Pinpoint the cell where the given text exists, returning its [x, y] midpoint coordinate. 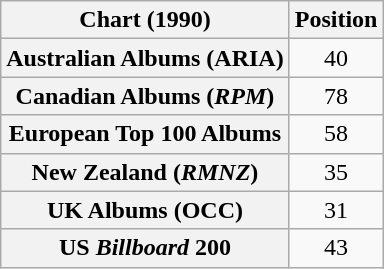
UK Albums (OCC) [145, 210]
New Zealand (RMNZ) [145, 172]
35 [336, 172]
78 [336, 96]
40 [336, 58]
Australian Albums (ARIA) [145, 58]
Position [336, 20]
31 [336, 210]
European Top 100 Albums [145, 134]
US Billboard 200 [145, 248]
Chart (1990) [145, 20]
Canadian Albums (RPM) [145, 96]
58 [336, 134]
43 [336, 248]
